For the text-containing cell, return its midpoint in (x, y) coordinate format. 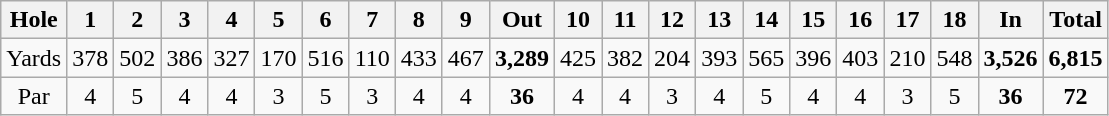
548 (954, 58)
14 (766, 20)
Hole (34, 20)
2 (138, 20)
11 (626, 20)
433 (418, 58)
72 (1076, 96)
386 (184, 58)
6 (326, 20)
516 (326, 58)
In (1010, 20)
396 (814, 58)
17 (908, 20)
15 (814, 20)
Par (34, 96)
18 (954, 20)
204 (672, 58)
13 (720, 20)
12 (672, 20)
3,526 (1010, 58)
378 (90, 58)
403 (860, 58)
6,815 (1076, 58)
502 (138, 58)
393 (720, 58)
327 (232, 58)
Out (522, 20)
Total (1076, 20)
210 (908, 58)
9 (466, 20)
10 (578, 20)
565 (766, 58)
382 (626, 58)
8 (418, 20)
110 (372, 58)
Yards (34, 58)
3,289 (522, 58)
170 (278, 58)
16 (860, 20)
425 (578, 58)
1 (90, 20)
467 (466, 58)
7 (372, 20)
